Detect which cell encompasses the target text, then output its (X, Y) center coordinate. 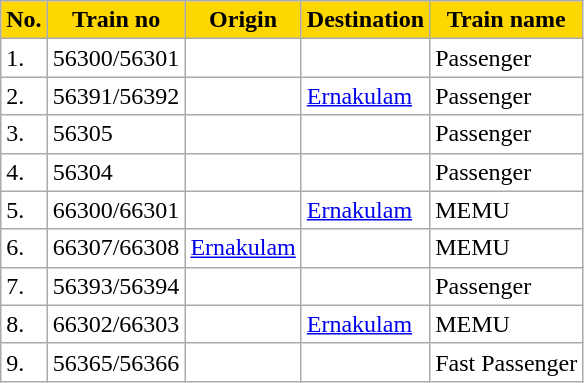
56300/56301 (116, 58)
66302/66303 (116, 324)
8. (24, 324)
6. (24, 248)
66300/66301 (116, 210)
3. (24, 134)
56305 (116, 134)
7. (24, 286)
4. (24, 172)
Train name (506, 20)
56393/56394 (116, 286)
Train no (116, 20)
66307/66308 (116, 248)
Destination (365, 20)
Origin (243, 20)
9. (24, 362)
2. (24, 96)
56391/56392 (116, 96)
56304 (116, 172)
No. (24, 20)
Fast Passenger (506, 362)
5. (24, 210)
56365/56366 (116, 362)
1. (24, 58)
